Find where the given text appears and provide that cell's center as [X, Y] coordinate. 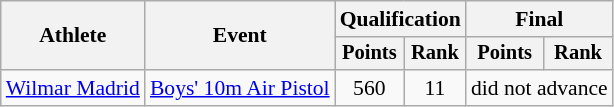
11 [435, 88]
Boys' 10m Air Pistol [240, 88]
Wilmar Madrid [73, 88]
Final [540, 19]
Event [240, 36]
560 [370, 88]
Qualification [400, 19]
did not advance [540, 88]
Athlete [73, 36]
